Find where the given text appears and provide that cell's center as [X, Y] coordinate. 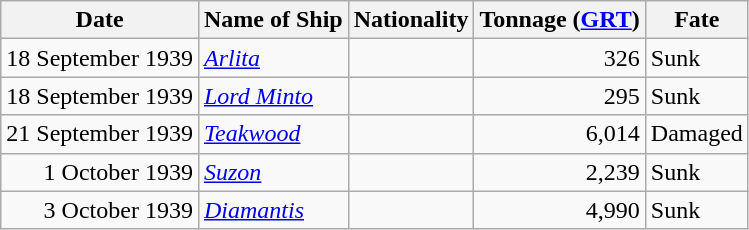
Teakwood [273, 134]
Tonnage (GRT) [560, 20]
295 [560, 96]
Date [100, 20]
Diamantis [273, 210]
Damaged [696, 134]
Fate [696, 20]
1 October 1939 [100, 172]
21 September 1939 [100, 134]
Suzon [273, 172]
4,990 [560, 210]
2,239 [560, 172]
326 [560, 58]
6,014 [560, 134]
Nationality [411, 20]
3 October 1939 [100, 210]
Name of Ship [273, 20]
Arlita [273, 58]
Lord Minto [273, 96]
